For the text-containing cell, return its midpoint in [X, Y] coordinate format. 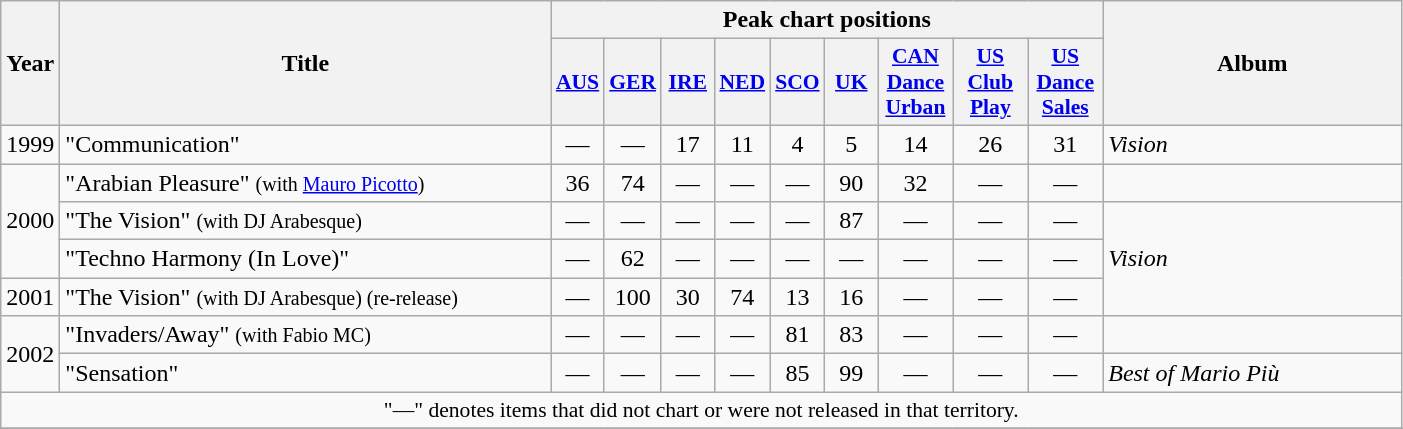
AUS [578, 82]
11 [742, 144]
87 [852, 221]
"—" denotes items that did not chart or were not released in that territory. [702, 410]
Best of Mario Più [1252, 373]
Album [1252, 64]
32 [916, 183]
31 [1066, 144]
26 [990, 144]
16 [852, 297]
5 [852, 144]
1999 [30, 144]
CANDanceUrban [916, 82]
"Arabian Pleasure" (with Mauro Picotto) [306, 183]
13 [798, 297]
83 [852, 335]
Year [30, 64]
IRE [688, 82]
90 [852, 183]
2001 [30, 297]
30 [688, 297]
USClubPlay [990, 82]
"Sensation" [306, 373]
2002 [30, 354]
4 [798, 144]
17 [688, 144]
62 [632, 259]
"Techno Harmony (In Love)" [306, 259]
GER [632, 82]
81 [798, 335]
"The Vision" (with DJ Arabesque) (re-release) [306, 297]
Title [306, 64]
100 [632, 297]
UK [852, 82]
36 [578, 183]
85 [798, 373]
"Communication" [306, 144]
"The Vision" (with DJ Arabesque) [306, 221]
2000 [30, 221]
USDanceSales [1066, 82]
NED [742, 82]
99 [852, 373]
14 [916, 144]
"Invaders/Away" (with Fabio MC) [306, 335]
SCO [798, 82]
Peak chart positions [827, 20]
